Pinpoint the cell where the given text exists, returning its [x, y] midpoint coordinate. 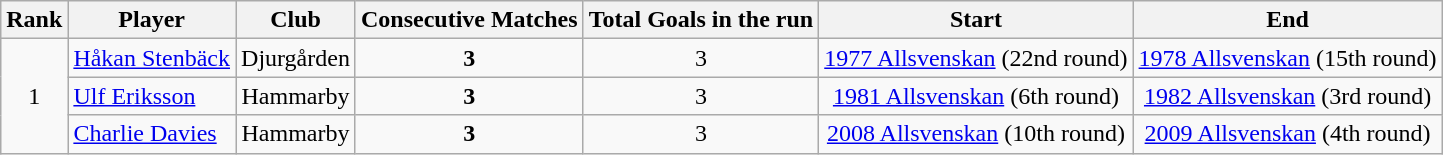
Club [296, 20]
Ulf Eriksson [152, 96]
Rank [34, 20]
Consecutive Matches [469, 20]
Total Goals in the run [701, 20]
2009 Allsvenskan (4th round) [1288, 134]
Start [976, 20]
2008 Allsvenskan (10th round) [976, 134]
Djurgården [296, 58]
End [1288, 20]
1982 Allsvenskan (3rd round) [1288, 96]
1981 Allsvenskan (6th round) [976, 96]
Håkan Stenbäck [152, 58]
1977 Allsvenskan (22nd round) [976, 58]
Charlie Davies [152, 134]
Player [152, 20]
1 [34, 96]
1978 Allsvenskan (15th round) [1288, 58]
